Locate the cell with the specified text and output its (x, y) center coordinate. 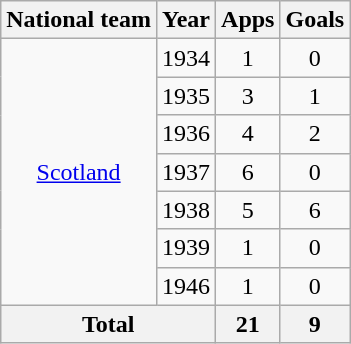
1936 (186, 134)
1939 (186, 248)
5 (248, 210)
3 (248, 96)
Scotland (79, 172)
1946 (186, 286)
Apps (248, 20)
1937 (186, 172)
4 (248, 134)
9 (315, 324)
21 (248, 324)
Goals (315, 20)
1935 (186, 96)
Total (108, 324)
Year (186, 20)
2 (315, 134)
1938 (186, 210)
1934 (186, 58)
National team (79, 20)
